Find where the given text appears and provide that cell's center as (X, Y) coordinate. 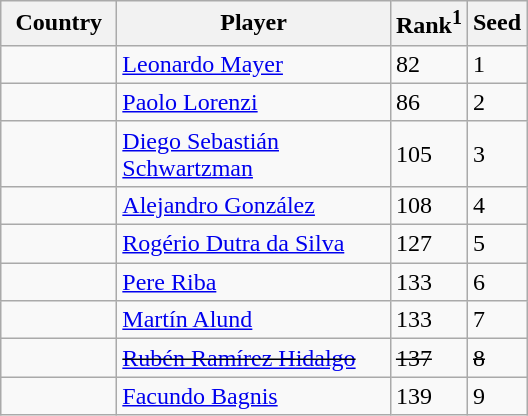
Rogério Dutra da Silva (254, 244)
139 (428, 396)
6 (496, 282)
9 (496, 396)
7 (496, 320)
Alejandro González (254, 205)
Diego Sebastián Schwartzman (254, 154)
Country (59, 24)
Paolo Lorenzi (254, 102)
Facundo Bagnis (254, 396)
4 (496, 205)
1 (496, 64)
108 (428, 205)
82 (428, 64)
5 (496, 244)
Pere Riba (254, 282)
8 (496, 358)
137 (428, 358)
Martín Alund (254, 320)
86 (428, 102)
Leonardo Mayer (254, 64)
2 (496, 102)
Seed (496, 24)
Rubén Ramírez Hidalgo (254, 358)
Rank1 (428, 24)
Player (254, 24)
127 (428, 244)
3 (496, 154)
105 (428, 154)
